Determine the (X, Y) coordinate at the center of the cell enclosing the given text.  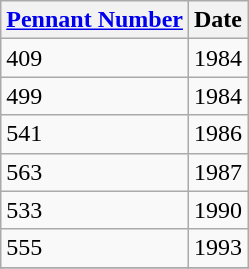
1986 (218, 134)
533 (95, 210)
555 (95, 248)
409 (95, 58)
541 (95, 134)
1993 (218, 248)
Pennant Number (95, 20)
1987 (218, 172)
499 (95, 96)
563 (95, 172)
1990 (218, 210)
Date (218, 20)
